Capture the cell that displays the provided text and extract its (X, Y) central coordinate. 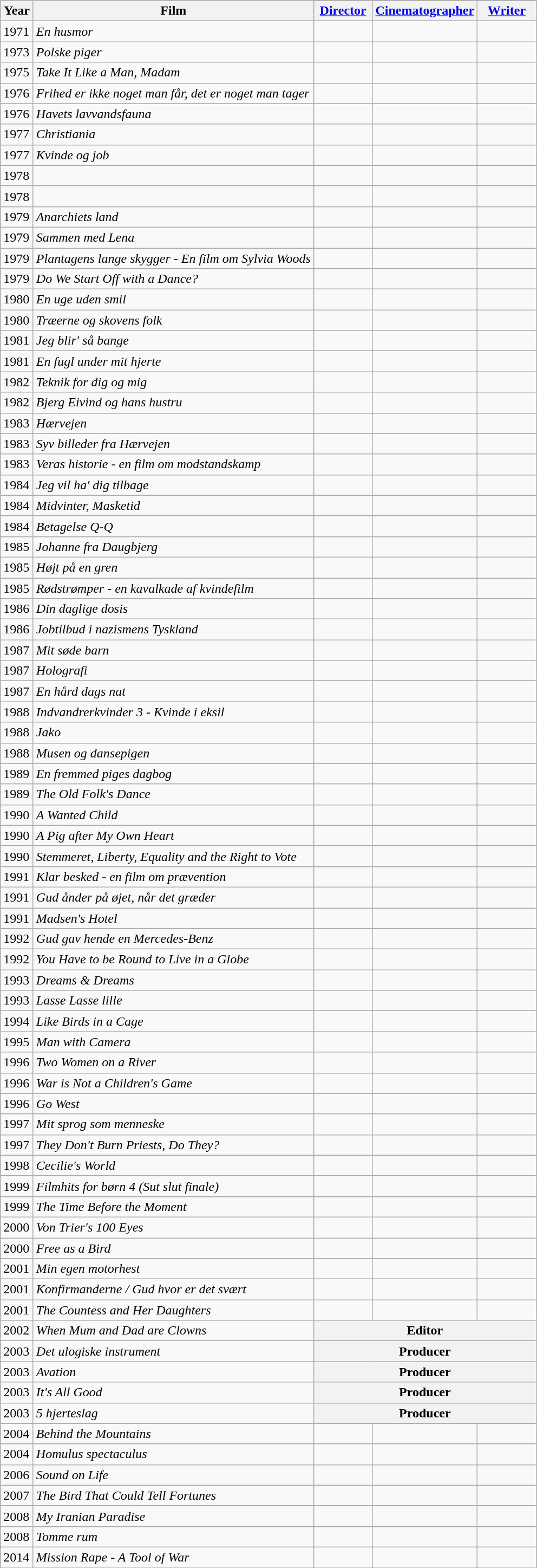
Polske piger (173, 52)
Min egen motorhest (173, 1269)
Jeg blir' så bange (173, 341)
Træerne og skovens folk (173, 320)
Writer (507, 11)
Editor (424, 1331)
The Time Before the Moment (173, 1207)
1975 (17, 73)
Bjerg Eivind og hans hustru (173, 403)
Sound on Life (173, 1475)
My Iranian Paradise (173, 1516)
5 hjerteslag (173, 1413)
Det ulogiske instrument (173, 1351)
War is Not a Children's Game (173, 1083)
When Mum and Dad are Clowns (173, 1331)
Højt på en gren (173, 567)
En fremmed piges dagbog (173, 774)
Do We Start Off with a Dance? (173, 279)
1973 (17, 52)
Behind the Mountains (173, 1434)
Havets lavvandsfauna (173, 114)
2002 (17, 1331)
Man with Camera (173, 1042)
Mission Rape - A Tool of War (173, 1557)
The Old Folk's Dance (173, 794)
Gud gav hende en Mercedes-Benz (173, 939)
Lasse Lasse lille (173, 1001)
Christiania (173, 134)
Tomme rum (173, 1537)
Din daglige dosis (173, 609)
En uge uden smil (173, 300)
Gud ånder på øjet, når det græder (173, 897)
Director (343, 11)
Cecilie's World (173, 1165)
Musen og dansepigen (173, 753)
1998 (17, 1165)
Hærvejen (173, 423)
Dreams & Dreams (173, 980)
En hård dags nat (173, 691)
A Wanted Child (173, 815)
Stemmeret, Liberty, Equality and the Right to Vote (173, 856)
Kvinde og job (173, 155)
A Pig after My Own Heart (173, 835)
Take It Like a Man, Madam (173, 73)
Jobtilbud i nazismens Tyskland (173, 630)
Cinematographer (425, 11)
The Bird That Could Tell Fortunes (173, 1495)
Von Trier's 100 Eyes (173, 1227)
Johanne fra Daugbjerg (173, 547)
Mit sprog som menneske (173, 1124)
2007 (17, 1495)
1995 (17, 1042)
Filmhits for børn 4 (Sut slut finale) (173, 1186)
Film (173, 11)
Madsen's Hotel (173, 918)
Year (17, 11)
Syv billeder fra Hærvejen (173, 444)
Plantagens lange skygger - En film om Sylvia Woods (173, 258)
Free as a Bird (173, 1248)
Indvandrerkvinder 3 - Kvinde i eksil (173, 712)
Klar besked - en film om prævention (173, 877)
Teknik for dig og mig (173, 382)
2006 (17, 1475)
Jako (173, 733)
2014 (17, 1557)
You Have to be Round to Live in a Globe (173, 960)
Frihed er ikke noget man får, det er noget man tager (173, 93)
Homulus spectaculus (173, 1454)
Mit søde barn (173, 650)
Midvinter, Masketid (173, 506)
Avation (173, 1372)
The Countess and Her Daughters (173, 1310)
Betagelse Q-Q (173, 526)
Rødstrømper - en kavalkade af kvindefilm (173, 588)
It's All Good (173, 1392)
En fugl under mit hjerte (173, 361)
Anarchiets land (173, 217)
Veras historie - en film om modstandskamp (173, 464)
1971 (17, 31)
1994 (17, 1021)
Jeg vil ha' dig tilbage (173, 485)
Sammen med Lena (173, 237)
Like Birds in a Cage (173, 1021)
Go West (173, 1104)
They Don't Burn Priests, Do They? (173, 1145)
Konfirmanderne / Gud hvor er det svært (173, 1290)
Holografi (173, 671)
Two Women on a River (173, 1062)
En husmor (173, 31)
